Scan for the cell matching the given text and deliver its [x, y] coordinate at center. 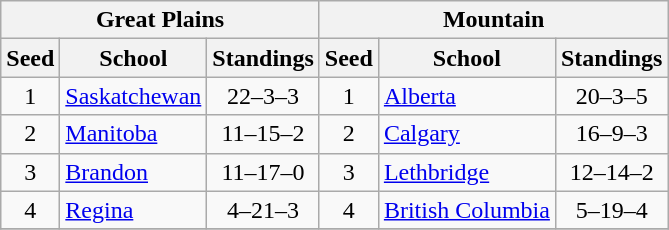
Regina [134, 210]
Brandon [134, 172]
Lethbridge [466, 172]
Alberta [466, 96]
20–3–5 [611, 96]
12–14–2 [611, 172]
5–19–4 [611, 210]
Manitoba [134, 134]
11–17–0 [263, 172]
British Columbia [466, 210]
22–3–3 [263, 96]
Mountain [494, 20]
4–21–3 [263, 210]
11–15–2 [263, 134]
16–9–3 [611, 134]
Calgary [466, 134]
Great Plains [160, 20]
Saskatchewan [134, 96]
